Capture the cell that displays the provided text and extract its [X, Y] central coordinate. 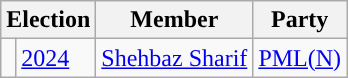
Member [174, 20]
Party [300, 20]
2024 [56, 58]
PML(N) [300, 58]
Election [48, 20]
Shehbaz Sharif [174, 58]
